Identify which cell holds the provided text, then report its (X, Y) central coordinate. 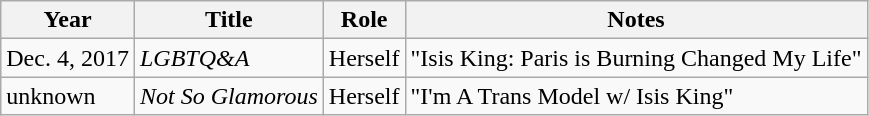
Dec. 4, 2017 (68, 58)
"Isis King: Paris is Burning Changed My Life" (636, 58)
Title (228, 20)
Year (68, 20)
Role (364, 20)
unknown (68, 96)
LGBTQ&A (228, 58)
"I'm A Trans Model w/ Isis King" (636, 96)
Notes (636, 20)
Not So Glamorous (228, 96)
